Determine the (x, y) coordinate at the center of the cell enclosing the given text.  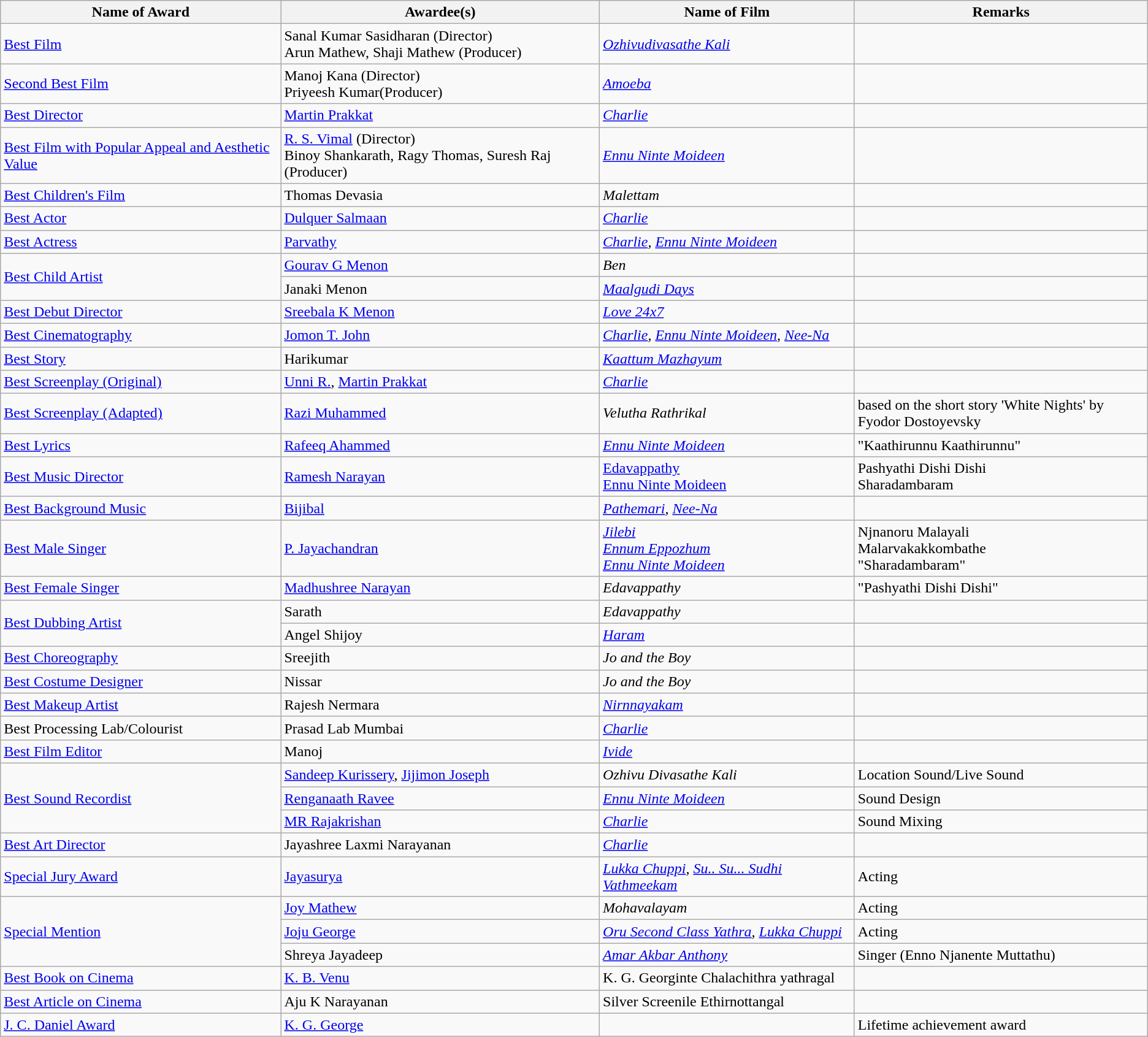
Second Best Film (141, 83)
Best Lyrics (141, 445)
Nissar (440, 681)
Best Screenplay (Adapted) (141, 413)
Sanal Kumar Sasidharan (Director)Arun Mathew, Shaji Mathew (Producer) (440, 44)
Sarath (440, 611)
Location Sound/Live Sound (1001, 775)
Charlie, Ennu Ninte Moideen, Nee-Na (727, 335)
Best Background Music (141, 508)
Amoeba (727, 83)
Best Actress (141, 242)
Velutha Rathrikal (727, 413)
Remarks (1001, 12)
Janaki Menon (440, 288)
Ozhivu Divasathe Kali (727, 775)
Love 24x7 (727, 312)
Gourav G Menon (440, 265)
based on the short story 'White Nights' by Fyodor Dostoyevsky (1001, 413)
K. G. George (440, 1025)
K. B. Venu (440, 978)
Renganaath Ravee (440, 798)
Awardee(s) (440, 12)
Bijibal (440, 508)
Best Child Artist (141, 277)
Best Story (141, 359)
Malettam (727, 195)
Best Processing Lab/Colourist (141, 728)
Dulquer Salmaan (440, 218)
Best Costume Designer (141, 681)
R. S. Vimal (Director)Binoy Shankarath, Ragy Thomas, Suresh Raj (Producer) (440, 155)
Ben (727, 265)
Best Cinematography (141, 335)
Manoj (440, 751)
Pathemari, Nee-Na (727, 508)
Sound Mixing (1001, 822)
Best Book on Cinema (141, 978)
Special Jury Award (141, 877)
Parvathy (440, 242)
Ramesh Narayan (440, 477)
Best Article on Cinema (141, 1001)
Lifetime achievement award (1001, 1025)
Best Film with Popular Appeal and Aesthetic Value (141, 155)
Unni R., Martin Prakkat (440, 382)
Harikumar (440, 359)
Rajesh Nermara (440, 705)
Best Film (141, 44)
Oru Second Class Yathra, Lukka Chuppi (727, 932)
Maalgudi Days (727, 288)
Sound Design (1001, 798)
EdavappathyEnnu Ninte Moideen (727, 477)
Silver Screenile Ethirnottangal (727, 1001)
JilebiEnnum EppozhumEnnu Ninte Moideen (727, 548)
Pashyathi Dishi DishiSharadambaram (1001, 477)
Madhushree Narayan (440, 588)
Aju K Narayanan (440, 1001)
Best Children's Film (141, 195)
Lukka Chuppi, Su.. Su... Sudhi Vathmeekam (727, 877)
Best Choreography (141, 658)
Jayashree Laxmi Narayanan (440, 845)
J. C. Daniel Award (141, 1025)
Best Music Director (141, 477)
Best Film Editor (141, 751)
Ivide (727, 751)
MR Rajakrishan (440, 822)
K. G. Georginte Chalachithra yathragal (727, 978)
"Kaathirunnu Kaathirunnu" (1001, 445)
Kaattum Mazhayum (727, 359)
Njnanoru MalayaliMalarvakakkombathe"Sharadambaram" (1001, 548)
"Pashyathi Dishi Dishi" (1001, 588)
Best Dubbing Artist (141, 623)
Manoj Kana (Director)Priyeesh Kumar(Producer) (440, 83)
Jayasurya (440, 877)
Special Mention (141, 932)
Best Debut Director (141, 312)
Jomon T. John (440, 335)
Prasad Lab Mumbai (440, 728)
Best Female Singer (141, 588)
Thomas Devasia (440, 195)
Sreejith (440, 658)
Haram (727, 635)
Amar Akbar Anthony (727, 955)
Angel Shijoy (440, 635)
Best Sound Recordist (141, 798)
Razi Muhammed (440, 413)
Best Makeup Artist (141, 705)
Sreebala K Menon (440, 312)
Martin Prakkat (440, 115)
P. Jayachandran (440, 548)
Singer (Enno Njanente Muttathu) (1001, 955)
Mohavalayam (727, 908)
Best Male Singer (141, 548)
Name of Film (727, 12)
Best Actor (141, 218)
Ozhivudivasathe Kali (727, 44)
Charlie, Ennu Ninte Moideen (727, 242)
Joy Mathew (440, 908)
Joju George (440, 932)
Rafeeq Ahammed (440, 445)
Best Art Director (141, 845)
Name of Award (141, 12)
Nirnnayakam (727, 705)
Shreya Jayadeep (440, 955)
Sandeep Kurissery, Jijimon Joseph (440, 775)
Best Director (141, 115)
Best Screenplay (Original) (141, 382)
